Detect which cell encompasses the target text, then output its [x, y] center coordinate. 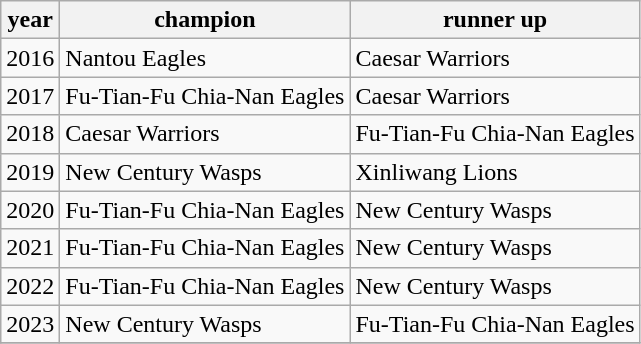
2019 [30, 172]
2016 [30, 58]
runner up [495, 20]
Xinliwang Lions [495, 172]
2017 [30, 96]
2020 [30, 210]
2023 [30, 324]
2018 [30, 134]
2022 [30, 286]
Nantou Eagles [205, 58]
champion [205, 20]
2021 [30, 248]
year [30, 20]
